Return (x, y) of the center of cell containing provided text 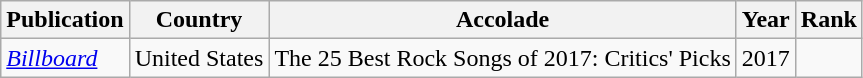
Rank (828, 20)
United States (199, 58)
Accolade (502, 20)
2017 (766, 58)
Billboard (65, 58)
Country (199, 20)
Year (766, 20)
Publication (65, 20)
The 25 Best Rock Songs of 2017: Critics' Picks (502, 58)
